Scan for the cell matching the given text and deliver its (X, Y) coordinate at center. 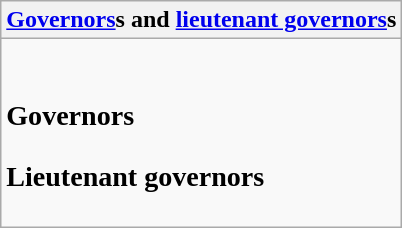
GovernorsLieutenant governors (202, 133)
Governorss and lieutenant governorss (202, 20)
